Determine the (X, Y) coordinate at the center of the cell enclosing the given text.  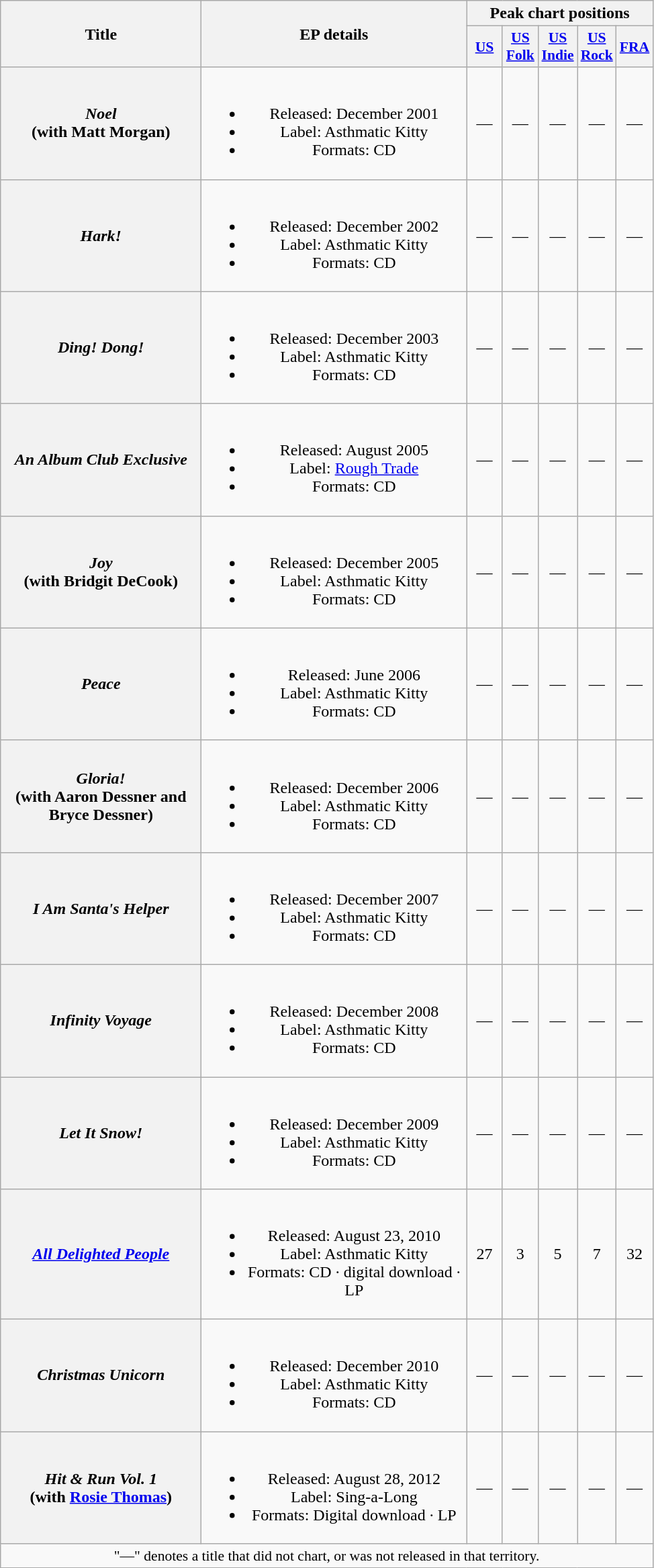
Ding! Dong! (101, 348)
"—" denotes a title that did not chart, or was not released in that territory. (327, 1556)
Title (101, 34)
Released: December 2008Label: Asthmatic KittyFormats: CD (334, 1021)
Peak chart positions (560, 13)
EP details (334, 34)
Released: December 2007Label: Asthmatic KittyFormats: CD (334, 908)
32 (635, 1254)
All Delighted People (101, 1254)
Released: June 2006Label: Asthmatic KittyFormats: CD (334, 684)
US (485, 47)
Released: December 2009Label: Asthmatic KittyFormats: CD (334, 1134)
Gloria!(with Aaron Dessner and Bryce Dessner) (101, 796)
Christmas Unicorn (101, 1375)
An Album Club Exclusive (101, 459)
Released: August 2005Label: Rough TradeFormats: CD (334, 459)
USRock (597, 47)
Released: December 2001Label: Asthmatic KittyFormats: CD (334, 124)
Released: August 23, 2010Label: Asthmatic KittyFormats: CD · digital download · LP (334, 1254)
27 (485, 1254)
I Am Santa's Helper (101, 908)
Released: December 2005Label: Asthmatic KittyFormats: CD (334, 572)
Peace (101, 684)
Hark! (101, 235)
Released: December 2006Label: Asthmatic KittyFormats: CD (334, 796)
Released: December 2003Label: Asthmatic KittyFormats: CD (334, 348)
Joy(with Bridgit DeCook) (101, 572)
Released: August 28, 2012Label: Sing-a-LongFormats: Digital download · LP (334, 1488)
FRA (635, 47)
5 (558, 1254)
Released: December 2010Label: Asthmatic KittyFormats: CD (334, 1375)
Let It Snow! (101, 1134)
Hit & Run Vol. 1(with Rosie Thomas) (101, 1488)
USFolk (520, 47)
Infinity Voyage (101, 1021)
Noel(with Matt Morgan) (101, 124)
7 (597, 1254)
3 (520, 1254)
Released: December 2002Label: Asthmatic KittyFormats: CD (334, 235)
USIndie (558, 47)
